Detect which cell encompasses the target text, then output its [X, Y] center coordinate. 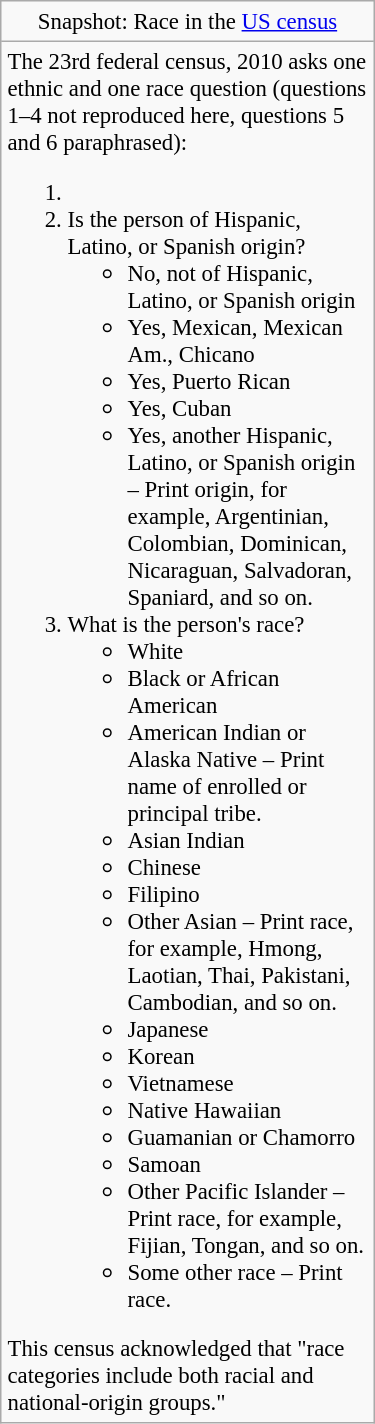
Snapshot: Race in the US census [188, 21]
